Output the [X, Y] coordinate of the center of the cell containing the given text.  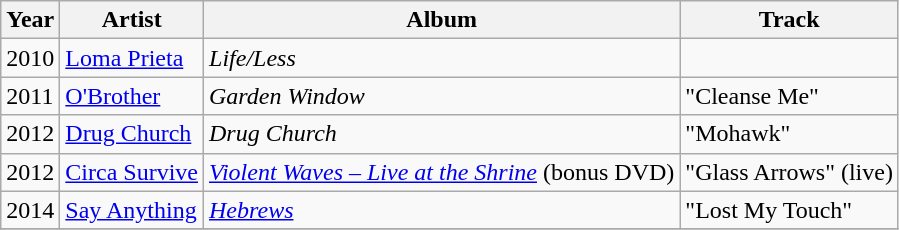
2010 [30, 58]
"Glass Arrows" (live) [790, 172]
Album [442, 20]
Artist [132, 20]
2014 [30, 210]
Garden Window [442, 96]
Violent Waves – Live at the Shrine (bonus DVD) [442, 172]
"Mohawk" [790, 134]
Track [790, 20]
Say Anything [132, 210]
2011 [30, 96]
O'Brother [132, 96]
Loma Prieta [132, 58]
Year [30, 20]
"Lost My Touch" [790, 210]
Circa Survive [132, 172]
"Cleanse Me" [790, 96]
Hebrews [442, 210]
Life/Less [442, 58]
